Return the (X, Y) coordinate for the center point of the cell that contains the specified text.  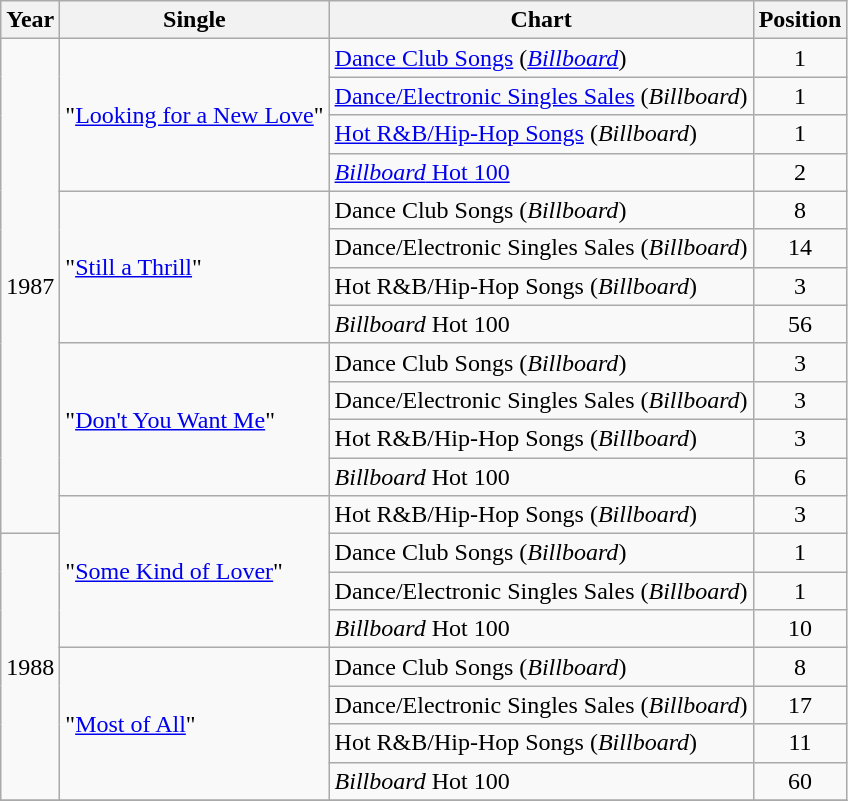
Single (194, 20)
"Looking for a New Love" (194, 115)
Year (30, 20)
"Some Kind of Lover" (194, 572)
6 (800, 477)
10 (800, 629)
60 (800, 781)
"Most of All" (194, 724)
1988 (30, 667)
Chart (541, 20)
"Still a Thrill" (194, 267)
14 (800, 248)
56 (800, 324)
2 (800, 172)
11 (800, 743)
17 (800, 705)
Position (800, 20)
"Don't You Want Me" (194, 419)
1987 (30, 286)
